From the cell containing the given text, extract its center point as (x, y) coordinate. 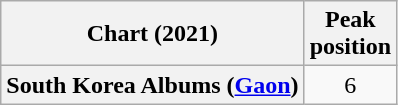
Chart (2021) (152, 34)
South Korea Albums (Gaon) (152, 85)
Peakposition (350, 34)
6 (350, 85)
